Pinpoint the cell where the given text exists, returning its (X, Y) midpoint coordinate. 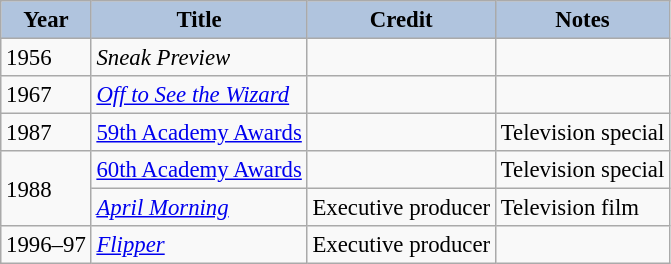
1987 (46, 133)
60th Academy Awards (199, 170)
59th Academy Awards (199, 133)
Credit (401, 20)
Title (199, 20)
1996–97 (46, 245)
April Morning (199, 208)
Notes (582, 20)
Year (46, 20)
Sneak Preview (199, 58)
1967 (46, 95)
Television film (582, 208)
Off to See the Wizard (199, 95)
1956 (46, 58)
1988 (46, 188)
Flipper (199, 245)
